For the text-containing cell, return its midpoint in (x, y) coordinate format. 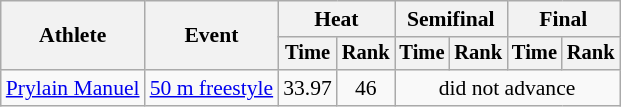
Semifinal (450, 19)
did not advance (506, 88)
33.97 (308, 88)
Prylain Manuel (73, 88)
46 (366, 88)
Heat (336, 19)
50 m freestyle (212, 88)
Event (212, 36)
Final (563, 19)
Athlete (73, 36)
